Output the (X, Y) coordinate of the center of the cell containing the given text.  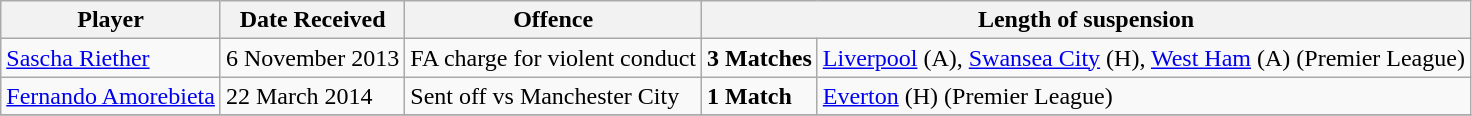
1 Match (760, 96)
Sascha Riether (111, 58)
Length of suspension (1086, 20)
Offence (554, 20)
6 November 2013 (312, 58)
Fernando Amorebieta (111, 96)
3 Matches (760, 58)
22 March 2014 (312, 96)
Date Received (312, 20)
Liverpool (A), Swansea City (H), West Ham (A) (Premier League) (1144, 58)
Everton (H) (Premier League) (1144, 96)
Player (111, 20)
Sent off vs Manchester City (554, 96)
FA charge for violent conduct (554, 58)
